Identify which cell holds the provided text, then report its (x, y) central coordinate. 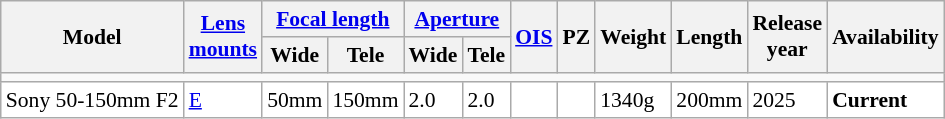
Releaseyear (787, 36)
2025 (787, 101)
Model (92, 36)
50mm (294, 101)
E (224, 101)
Length (709, 36)
Focal length (332, 19)
200mm (709, 101)
OIS (534, 36)
Sony 50-150mm F2 (92, 101)
1340g (633, 101)
PZ (576, 36)
Aperture (458, 19)
150mm (365, 101)
Lensmounts (224, 36)
Current (885, 101)
Weight (633, 36)
Availability (885, 36)
